Pinpoint the cell where the given text exists, returning its (X, Y) midpoint coordinate. 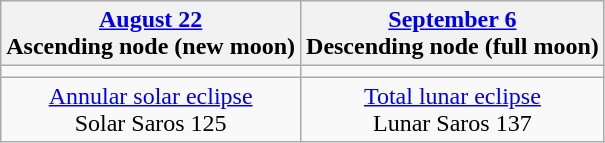
Total lunar eclipseLunar Saros 137 (453, 110)
August 22Ascending node (new moon) (151, 34)
Annular solar eclipseSolar Saros 125 (151, 110)
September 6Descending node (full moon) (453, 34)
